For the text-containing cell, return its midpoint in (X, Y) coordinate format. 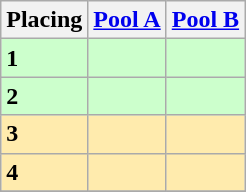
2 (44, 96)
4 (44, 172)
1 (44, 58)
Pool B (205, 20)
3 (44, 134)
Pool A (127, 20)
Placing (44, 20)
